Output the [x, y] coordinate of the center of the cell containing the given text.  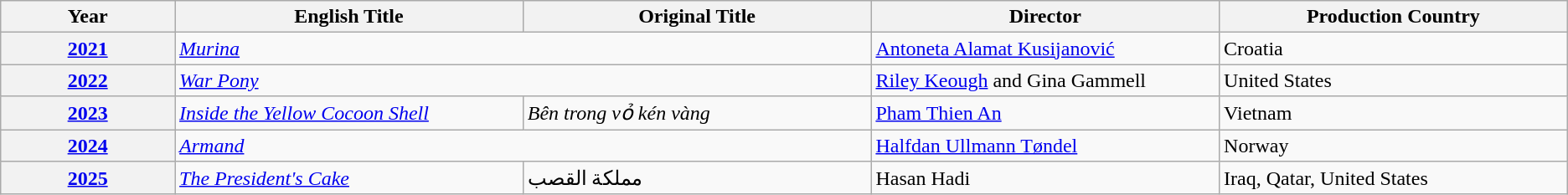
2023 [88, 113]
Iraq, Qatar, United States [1394, 178]
Director [1045, 17]
War Pony [523, 80]
Vietnam [1394, 113]
Halfdan Ullmann Tøndel [1045, 145]
Murina [523, 49]
English Title [349, 17]
Year [88, 17]
Armand [523, 145]
Bên trong vỏ kén vàng [697, 113]
Norway [1394, 145]
Croatia [1394, 49]
United States [1394, 80]
Production Country [1394, 17]
2024 [88, 145]
Hasan Hadi [1045, 178]
The President's Cake [349, 178]
2021 [88, 49]
Original Title [697, 17]
Riley Keough and Gina Gammell [1045, 80]
Pham Thien An [1045, 113]
Inside the Yellow Cocoon Shell [349, 113]
مملكة القصب [697, 178]
2022 [88, 80]
2025 [88, 178]
Antoneta Alamat Kusijanović [1045, 49]
